Pinpoint the cell where the given text exists, returning its [X, Y] midpoint coordinate. 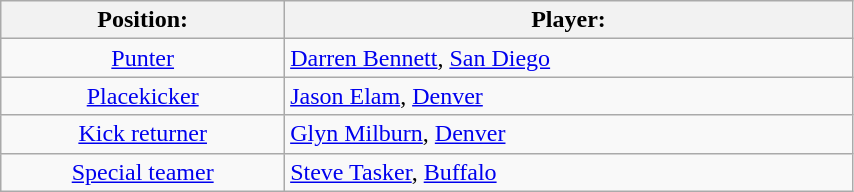
Punter [143, 58]
Placekicker [143, 96]
Kick returner [143, 134]
Jason Elam, Denver [569, 96]
Special teamer [143, 172]
Position: [143, 20]
Player: [569, 20]
Darren Bennett, San Diego [569, 58]
Steve Tasker, Buffalo [569, 172]
Glyn Milburn, Denver [569, 134]
